Scan for the cell matching the given text and deliver its (x, y) coordinate at center. 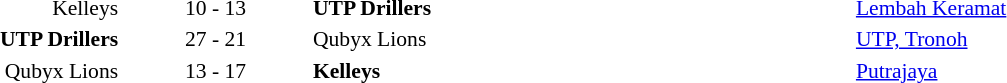
Qubyx Lions (582, 39)
27 - 21 (216, 39)
